Scan for the cell matching the given text and deliver its [X, Y] coordinate at center. 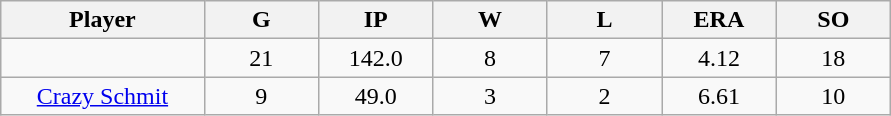
10 [834, 96]
18 [834, 58]
IP [376, 20]
9 [261, 96]
L [604, 20]
8 [490, 58]
6.61 [719, 96]
ERA [719, 20]
G [261, 20]
Crazy Schmit [102, 96]
3 [490, 96]
21 [261, 58]
2 [604, 96]
7 [604, 58]
W [490, 20]
142.0 [376, 58]
Player [102, 20]
SO [834, 20]
4.12 [719, 58]
49.0 [376, 96]
